Scan for the cell matching the given text and deliver its (X, Y) coordinate at center. 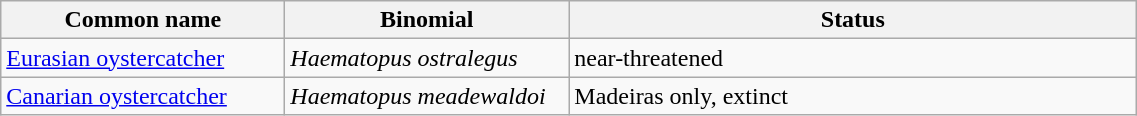
Madeiras only, extinct (853, 96)
Canarian oystercatcher (143, 96)
Haematopus ostralegus (427, 58)
Common name (143, 20)
Haematopus meadewaldoi (427, 96)
near-threatened (853, 58)
Status (853, 20)
Eurasian oystercatcher (143, 58)
Binomial (427, 20)
